Return the [X, Y] coordinate for the center point of the cell that contains the specified text.  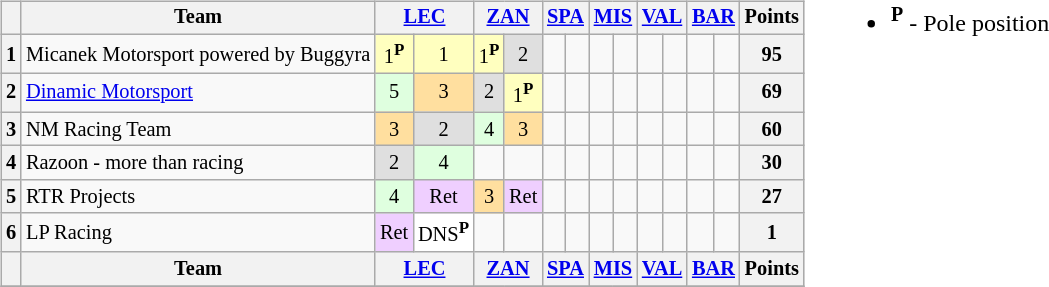
Micanek Motorsport powered by Buggyra [198, 54]
69 [772, 92]
95 [772, 54]
DNSP [444, 232]
6 [11, 232]
30 [772, 163]
NM Racing Team [198, 129]
Razoon - more than racing [198, 163]
RTR Projects [198, 197]
60 [772, 129]
LP Racing [198, 232]
Dinamic Motorsport [198, 92]
27 [772, 197]
